Determine the (x, y) coordinate at the center of the cell enclosing the given text.  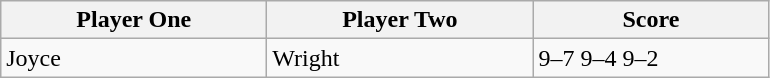
Player Two (400, 20)
Player One (134, 20)
Wright (400, 58)
Score (651, 20)
9–7 9–4 9–2 (651, 58)
Joyce (134, 58)
